Capture the cell that displays the provided text and extract its [x, y] central coordinate. 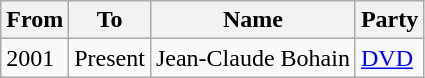
To [110, 20]
DVD [389, 58]
From [35, 20]
Jean-Claude Bohain [252, 58]
Name [252, 20]
Present [110, 58]
2001 [35, 58]
Party [389, 20]
